Identify which cell holds the provided text, then report its [X, Y] central coordinate. 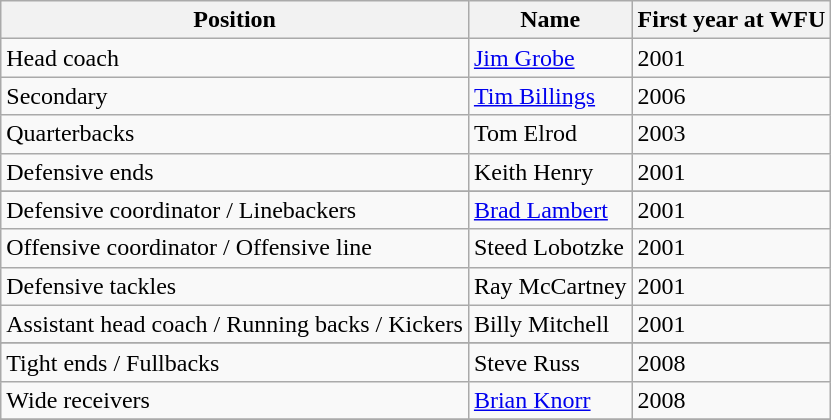
Brian Knorr [550, 400]
Tight ends / Fullbacks [235, 362]
Keith Henry [550, 172]
Offensive coordinator / Offensive line [235, 248]
Wide receivers [235, 400]
Steed Lobotzke [550, 248]
Steve Russ [550, 362]
First year at WFU [732, 20]
Head coach [235, 58]
Tim Billings [550, 96]
Brad Lambert [550, 210]
Tom Elrod [550, 134]
2006 [732, 96]
Position [235, 20]
Quarterbacks [235, 134]
Secondary [235, 96]
Name [550, 20]
Ray McCartney [550, 286]
Defensive tackles [235, 286]
Defensive ends [235, 172]
2003 [732, 134]
Assistant head coach / Running backs / Kickers [235, 324]
Jim Grobe [550, 58]
Billy Mitchell [550, 324]
Defensive coordinator / Linebackers [235, 210]
